Locate the cell with the specified text and output its (X, Y) center coordinate. 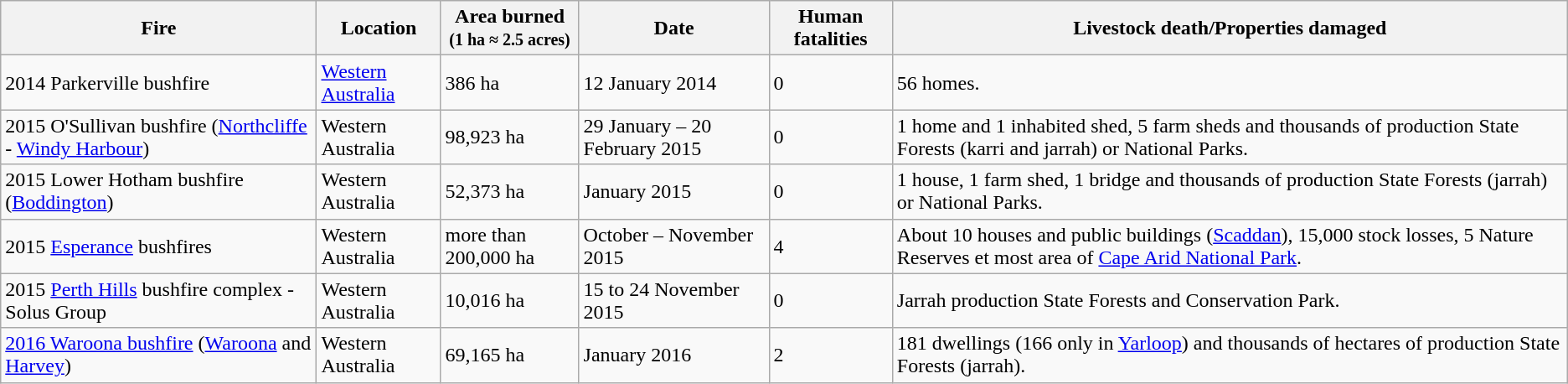
Livestock death/Properties damaged (1230, 29)
52,373 ha (509, 191)
386 ha (509, 82)
October – November 2015 (673, 246)
1 house, 1 farm shed, 1 bridge and thousands of production State Forests (jarrah) or National Parks. (1230, 191)
2014 Parkerville bushfire (159, 82)
12 January 2014 (673, 82)
Location (379, 29)
2015 O'Sullivan bushfire (Northcliffe - Windy Harbour) (159, 138)
About 10 houses and public buildings (Scaddan), 15,000 stock losses, 5 Nature Reserves et most area of Cape Arid National Park. (1230, 246)
29 January – 20 February 2015 (673, 138)
January 2015 (673, 191)
2016 Waroona bushfire (Waroona and Harvey) (159, 355)
Date (673, 29)
56 homes. (1230, 82)
Fire (159, 29)
2015 Lower Hotham bushfire (Boddington) (159, 191)
Area burned(1 ha ≈ 2.5 acres) (509, 29)
2015 Perth Hills bushfire complex - Solus Group (159, 300)
15 to 24 November 2015 (673, 300)
69,165 ha (509, 355)
181 dwellings (166 only in Yarloop) and thousands of hectares of production State Forests (jarrah). (1230, 355)
Jarrah production State Forests and Conservation Park. (1230, 300)
1 home and 1 inhabited shed, 5 farm sheds and thousands of production State Forests (karri and jarrah) or National Parks. (1230, 138)
2015 Esperance bushfires (159, 246)
98,923 ha (509, 138)
2 (831, 355)
4 (831, 246)
January 2016 (673, 355)
Human fatalities (831, 29)
more than 200,000 ha (509, 246)
10,016 ha (509, 300)
